Provide the (x, y) coordinate of the cell's center where the given text is located.  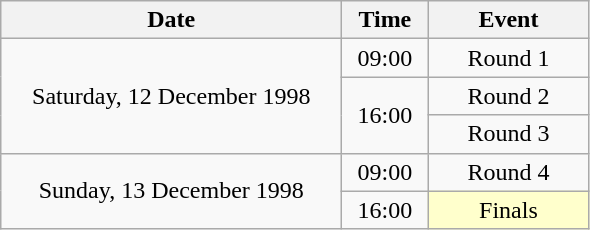
Finals (508, 210)
Date (172, 20)
Round 3 (508, 134)
Round 1 (508, 58)
Event (508, 20)
Round 4 (508, 172)
Time (385, 20)
Round 2 (508, 96)
Sunday, 13 December 1998 (172, 191)
Saturday, 12 December 1998 (172, 96)
